For the text-containing cell, return its midpoint in (X, Y) coordinate format. 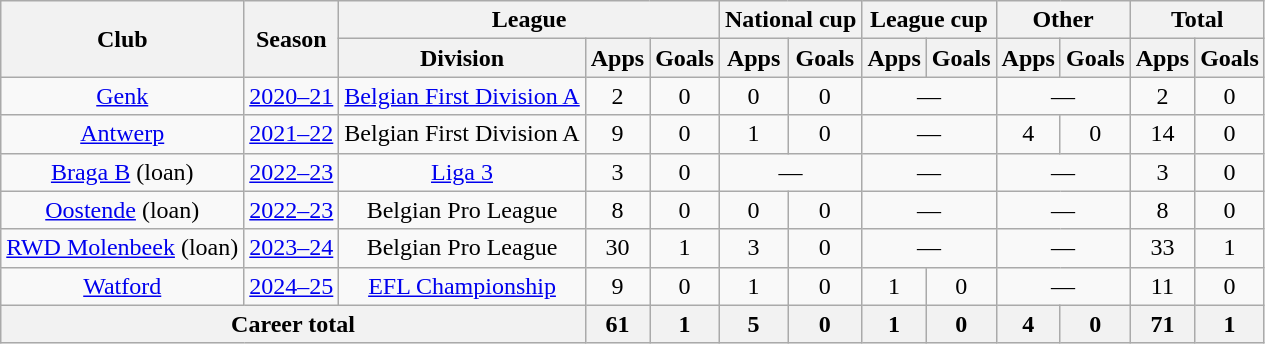
2024–25 (292, 286)
2021–22 (292, 134)
11 (1162, 286)
Watford (122, 286)
61 (617, 324)
Other (1063, 20)
Liga 3 (462, 172)
League (530, 20)
Season (292, 39)
National cup (790, 20)
Braga B (loan) (122, 172)
Division (462, 58)
2023–24 (292, 248)
30 (617, 248)
2020–21 (292, 96)
Total (1197, 20)
Antwerp (122, 134)
Oostende (loan) (122, 210)
33 (1162, 248)
Career total (293, 324)
Club (122, 39)
71 (1162, 324)
League cup (929, 20)
5 (753, 324)
RWD Molenbeek (loan) (122, 248)
Genk (122, 96)
EFL Championship (462, 286)
14 (1162, 134)
